Output the [x, y] coordinate of the center of the cell containing the given text.  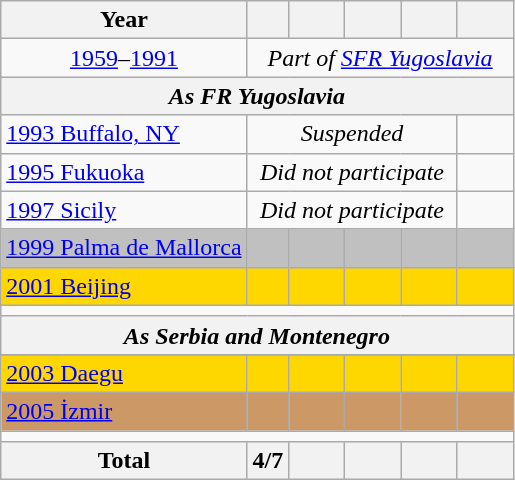
As FR Yugoslavia [257, 96]
1999 Palma de Mallorca [124, 248]
Part of SFR Yugoslavia [380, 58]
Suspended [352, 134]
2003 Daegu [124, 373]
Year [124, 20]
4/7 [268, 461]
1997 Sicily [124, 210]
Total [124, 461]
2001 Beijing [124, 286]
2005 İzmir [124, 411]
1959–1991 [124, 58]
As Serbia and Montenegro [257, 335]
1993 Buffalo, NY [124, 134]
1995 Fukuoka [124, 172]
